Extract the (x, y) coordinate from the center of the cell holding the provided text.  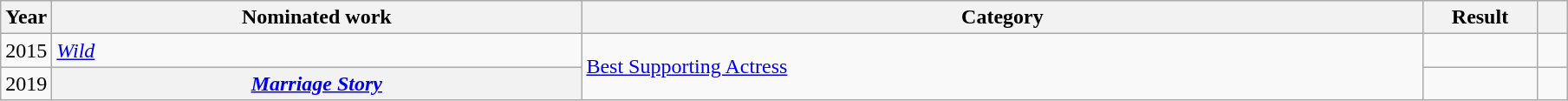
Category (1002, 17)
Wild (317, 50)
Marriage Story (317, 84)
Year (26, 17)
2019 (26, 84)
Best Supporting Actress (1002, 67)
2015 (26, 50)
Nominated work (317, 17)
Result (1480, 17)
